From the cell containing the given text, extract its center point as (X, Y) coordinate. 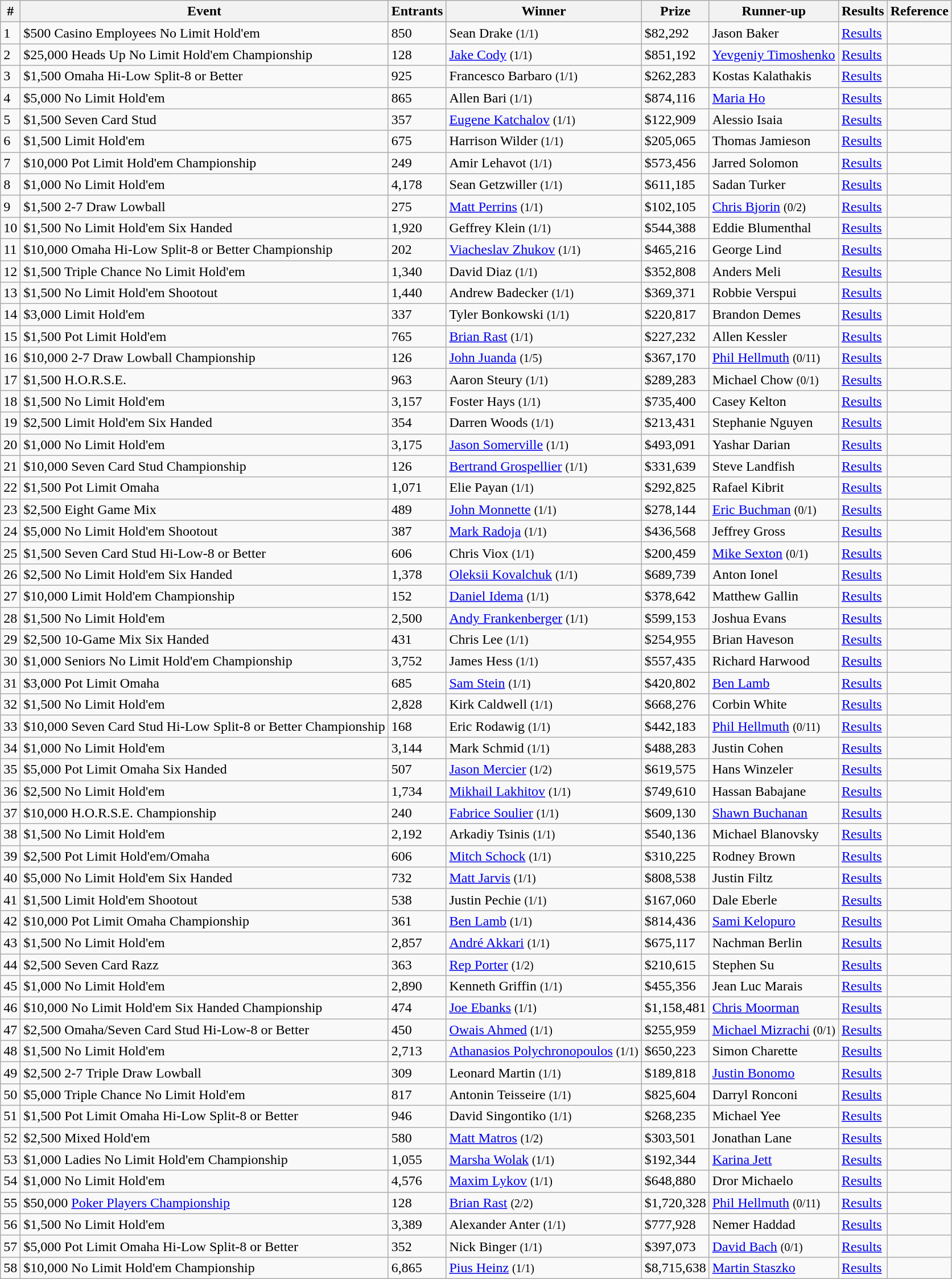
$254,955 (675, 640)
Bertrand Grospellier (1/1) (544, 466)
$557,435 (675, 661)
Sami Kelopuro (774, 921)
13 (10, 293)
George Lind (774, 249)
Amir Lehavot (1/1) (544, 163)
1,340 (417, 272)
$2,500 Omaha/Seven Card Stud Hi-Low-8 or Better (204, 1030)
$540,136 (675, 834)
Allen Kessler (774, 336)
Hassan Babajane (774, 791)
André Akkari (1/1) (544, 943)
$808,538 (675, 878)
54 (10, 1181)
$436,568 (675, 531)
765 (417, 336)
45 (10, 986)
1,920 (417, 228)
$227,232 (675, 336)
152 (417, 596)
3,752 (417, 661)
$455,356 (675, 986)
2,857 (417, 943)
Chris Viox (1/1) (544, 553)
$8,715,638 (675, 1268)
David Bach (0/1) (774, 1246)
4,178 (417, 184)
$675,117 (675, 943)
685 (417, 683)
Ben Lamb (774, 683)
$10,000 Seven Card Stud Championship (204, 466)
Reference (920, 11)
Brian Haveson (774, 640)
Tyler Bonkowski (1/1) (544, 315)
$25,000 Heads Up No Limit Hold'em Championship (204, 55)
$331,639 (675, 466)
$749,610 (675, 791)
$1,720,328 (675, 1203)
2,500 (417, 618)
$369,371 (675, 293)
$1,500 Pot Limit Hold'em (204, 336)
$397,073 (675, 1246)
275 (417, 206)
Mark Radoja (1/1) (544, 531)
3,144 (417, 748)
4,576 (417, 1181)
Alexander Anter (1/1) (544, 1224)
$5,000 No Limit Hold'em Six Handed (204, 878)
$5,000 No Limit Hold'em Shootout (204, 531)
Oleksii Kovalchuk (1/1) (544, 574)
850 (417, 33)
817 (417, 1095)
363 (417, 965)
5 (10, 120)
$5,000 Triple Chance No Limit Hold'em (204, 1095)
$1,500 No Limit Hold'em Shootout (204, 293)
$2,500 No Limit Hold'em (204, 791)
50 (10, 1095)
946 (417, 1116)
$205,065 (675, 141)
John Monnette (1/1) (544, 509)
Casey Kelton (774, 401)
Darryl Ronconi (774, 1095)
489 (417, 509)
Jason Baker (774, 33)
$2,500 2-7 Triple Draw Lowball (204, 1073)
$210,615 (675, 965)
474 (417, 1008)
41 (10, 899)
$10,000 No Limit Hold'em Six Handed Championship (204, 1008)
30 (10, 661)
18 (10, 401)
3,157 (417, 401)
Martin Staszko (774, 1268)
$10,000 No Limit Hold'em Championship (204, 1268)
$1,500 H.O.R.S.E. (204, 380)
$777,928 (675, 1224)
23 (10, 509)
732 (417, 878)
$192,344 (675, 1159)
25 (10, 553)
Matt Perrins (1/1) (544, 206)
2 (10, 55)
40 (10, 878)
925 (417, 76)
1,378 (417, 574)
Jean Luc Marais (774, 986)
309 (417, 1073)
$2,500 Pot Limit Hold'em/Omaha (204, 856)
Nick Binger (1/1) (544, 1246)
$2,500 Eight Game Mix (204, 509)
Yevgeniy Timoshenko (774, 55)
1 (10, 33)
Karina Jett (774, 1159)
21 (10, 466)
Jason Mercier (1/2) (544, 770)
$167,060 (675, 899)
22 (10, 488)
$255,959 (675, 1030)
$289,283 (675, 380)
Shawn Buchanan (774, 813)
$303,501 (675, 1138)
Ben Lamb (1/1) (544, 921)
Eugene Katchalov (1/1) (544, 120)
42 (10, 921)
Eric Rodawig (1/1) (544, 726)
Marsha Wolak (1/1) (544, 1159)
2,828 (417, 705)
$5,000 No Limit Hold'em (204, 98)
44 (10, 965)
Jake Cody (1/1) (544, 55)
Mikhail Lakhitov (1/1) (544, 791)
2,192 (417, 834)
20 (10, 445)
$851,192 (675, 55)
$648,880 (675, 1181)
1,440 (417, 293)
Pius Heinz (1/1) (544, 1268)
26 (10, 574)
Anders Meli (774, 272)
Michael Blanovsky (774, 834)
Steve Landfish (774, 466)
$1,000 Seniors No Limit Hold'em Championship (204, 661)
Nachman Berlin (774, 943)
$50,000 Poker Players Championship (204, 1203)
Antonin Teisseire (1/1) (544, 1095)
Stephen Su (774, 965)
Eddie Blumenthal (774, 228)
Mitch Schock (1/1) (544, 856)
$10,000 Pot Limit Omaha Championship (204, 921)
Nemer Haddad (774, 1224)
$268,235 (675, 1116)
865 (417, 98)
Rodney Brown (774, 856)
10 (10, 228)
$814,436 (675, 921)
6 (10, 141)
$1,500 Limit Hold'em (204, 141)
2,713 (417, 1051)
$352,808 (675, 272)
$1,500 Limit Hold'em Shootout (204, 899)
Chris Lee (1/1) (544, 640)
963 (417, 380)
Matthew Gallin (774, 596)
6,865 (417, 1268)
Maxim Lykov (1/1) (544, 1181)
43 (10, 943)
Chris Bjorin (0/2) (774, 206)
32 (10, 705)
$668,276 (675, 705)
38 (10, 834)
Sadan Turker (774, 184)
Rep Porter (1/2) (544, 965)
Simon Charette (774, 1051)
Joshua Evans (774, 618)
Anton Ionel (774, 574)
$10,000 Pot Limit Hold'em Championship (204, 163)
387 (417, 531)
538 (417, 899)
$465,216 (675, 249)
Thomas Jamieson (774, 141)
361 (417, 921)
$599,153 (675, 618)
# (10, 11)
$2,500 Limit Hold'em Six Handed (204, 423)
Alessio Isaia (774, 120)
337 (417, 315)
9 (10, 206)
$609,130 (675, 813)
$1,500 Triple Chance No Limit Hold'em (204, 272)
$611,185 (675, 184)
$1,500 Pot Limit Omaha (204, 488)
$2,500 Mixed Hold'em (204, 1138)
15 (10, 336)
46 (10, 1008)
29 (10, 640)
$3,000 Limit Hold'em (204, 315)
Stephanie Nguyen (774, 423)
$689,739 (675, 574)
Kenneth Griffin (1/1) (544, 986)
3 (10, 76)
$1,000 Ladies No Limit Hold'em Championship (204, 1159)
Eric Buchman (0/1) (774, 509)
Michael Chow (0/1) (774, 380)
$544,388 (675, 228)
$3,000 Pot Limit Omaha (204, 683)
$2,500 No Limit Hold'em Six Handed (204, 574)
Kirk Caldwell (1/1) (544, 705)
Sean Drake (1/1) (544, 33)
Viacheslav Zhukov (1/1) (544, 249)
37 (10, 813)
$10,000 Seven Card Stud Hi-Low Split-8 or Better Championship (204, 726)
Brian Rast (1/1) (544, 336)
Kostas Kalathakis (774, 76)
31 (10, 683)
$102,105 (675, 206)
$310,225 (675, 856)
Hans Winzeler (774, 770)
Mike Sexton (0/1) (774, 553)
$420,802 (675, 683)
Andrew Badecker (1/1) (544, 293)
58 (10, 1268)
David Singontiko (1/1) (544, 1116)
Jason Somerville (1/1) (544, 445)
$1,500 Pot Limit Omaha Hi-Low Split-8 or Better (204, 1116)
$82,292 (675, 33)
$189,818 (675, 1073)
580 (417, 1138)
Richard Harwood (774, 661)
Robbie Verspui (774, 293)
12 (10, 272)
48 (10, 1051)
$200,459 (675, 553)
14 (10, 315)
$488,283 (675, 748)
$493,091 (675, 445)
1,071 (417, 488)
168 (417, 726)
Andy Frankenberger (1/1) (544, 618)
$367,170 (675, 358)
57 (10, 1246)
55 (10, 1203)
$292,825 (675, 488)
$825,604 (675, 1095)
11 (10, 249)
Runner-up (774, 11)
James Hess (1/1) (544, 661)
4 (10, 98)
53 (10, 1159)
$1,500 Seven Card Stud (204, 120)
1,055 (417, 1159)
$2,500 10-Game Mix Six Handed (204, 640)
Justin Cohen (774, 748)
56 (10, 1224)
$10,000 Limit Hold'em Championship (204, 596)
$1,158,481 (675, 1008)
52 (10, 1138)
Justin Pechie (1/1) (544, 899)
7 (10, 163)
Matt Matros (1/2) (544, 1138)
354 (417, 423)
Rafael Kibrit (774, 488)
2,890 (417, 986)
19 (10, 423)
Elie Payan (1/1) (544, 488)
$2,500 Seven Card Razz (204, 965)
Michael Mizrachi (0/1) (774, 1030)
27 (10, 596)
240 (417, 813)
Event (204, 11)
Dale Eberle (774, 899)
$262,283 (675, 76)
$573,456 (675, 163)
34 (10, 748)
17 (10, 380)
Prize (675, 11)
Leonard Martin (1/1) (544, 1073)
Arkadiy Tsinis (1/1) (544, 834)
$10,000 Omaha Hi-Low Split-8 or Better Championship (204, 249)
Jarred Solomon (774, 163)
47 (10, 1030)
$378,642 (675, 596)
202 (417, 249)
John Juanda (1/5) (544, 358)
$735,400 (675, 401)
Mark Schmid (1/1) (544, 748)
Michael Yee (774, 1116)
$5,000 Pot Limit Omaha Six Handed (204, 770)
33 (10, 726)
$1,500 Omaha Hi-Low Split-8 or Better (204, 76)
Brandon Demes (774, 315)
Francesco Barbaro (1/1) (544, 76)
$122,909 (675, 120)
Justin Filtz (774, 878)
Maria Ho (774, 98)
Joe Ebanks (1/1) (544, 1008)
Daniel Idema (1/1) (544, 596)
249 (417, 163)
507 (417, 770)
$213,431 (675, 423)
Brian Rast (2/2) (544, 1203)
$10,000 H.O.R.S.E. Championship (204, 813)
Entrants (417, 11)
Jeffrey Gross (774, 531)
$619,575 (675, 770)
3,175 (417, 445)
357 (417, 120)
Owais Ahmed (1/1) (544, 1030)
Chris Moorman (774, 1008)
Aaron Steury (1/1) (544, 380)
Geffrey Klein (1/1) (544, 228)
Sam Stein (1/1) (544, 683)
$1,500 No Limit Hold'em Six Handed (204, 228)
$5,000 Pot Limit Omaha Hi-Low Split-8 or Better (204, 1246)
35 (10, 770)
675 (417, 141)
$500 Casino Employees No Limit Hold'em (204, 33)
$650,223 (675, 1051)
Foster Hays (1/1) (544, 401)
Jonathan Lane (774, 1138)
$1,500 Seven Card Stud Hi-Low-8 or Better (204, 553)
Harrison Wilder (1/1) (544, 141)
24 (10, 531)
Sean Getzwiller (1/1) (544, 184)
Matt Jarvis (1/1) (544, 878)
Athanasios Polychronopoulos (1/1) (544, 1051)
28 (10, 618)
352 (417, 1246)
$220,817 (675, 315)
16 (10, 358)
49 (10, 1073)
$278,144 (675, 509)
Corbin White (774, 705)
39 (10, 856)
$442,183 (675, 726)
51 (10, 1116)
36 (10, 791)
3,389 (417, 1224)
David Diaz (1/1) (544, 272)
$10,000 2-7 Draw Lowball Championship (204, 358)
Dror Michaelo (774, 1181)
8 (10, 184)
1,734 (417, 791)
Allen Bari (1/1) (544, 98)
450 (417, 1030)
Fabrice Soulier (1/1) (544, 813)
Yashar Darian (774, 445)
$874,116 (675, 98)
431 (417, 640)
Darren Woods (1/1) (544, 423)
Winner (544, 11)
$1,500 2-7 Draw Lowball (204, 206)
Justin Bonomo (774, 1073)
